Scan for the cell matching the given text and deliver its (x, y) coordinate at center. 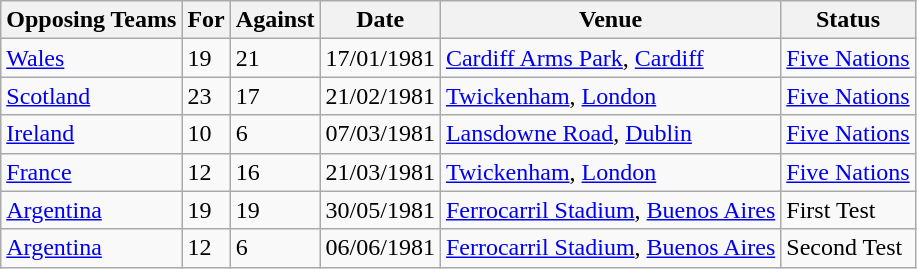
21/02/1981 (380, 96)
Lansdowne Road, Dublin (610, 134)
10 (206, 134)
21/03/1981 (380, 172)
07/03/1981 (380, 134)
For (206, 20)
Date (380, 20)
21 (275, 58)
Venue (610, 20)
Status (848, 20)
France (92, 172)
Against (275, 20)
30/05/1981 (380, 210)
Wales (92, 58)
Opposing Teams (92, 20)
17 (275, 96)
Cardiff Arms Park, Cardiff (610, 58)
23 (206, 96)
First Test (848, 210)
06/06/1981 (380, 248)
Ireland (92, 134)
Scotland (92, 96)
Second Test (848, 248)
16 (275, 172)
17/01/1981 (380, 58)
